Return [x, y] of the center of cell containing provided text 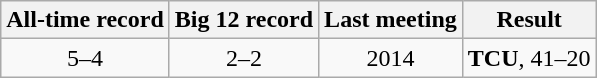
2–2 [244, 58]
Result [529, 20]
Last meeting [391, 20]
5–4 [86, 58]
Big 12 record [244, 20]
2014 [391, 58]
All-time record [86, 20]
TCU, 41–20 [529, 58]
